Extract the [x, y] coordinate from the center of the cell holding the provided text.  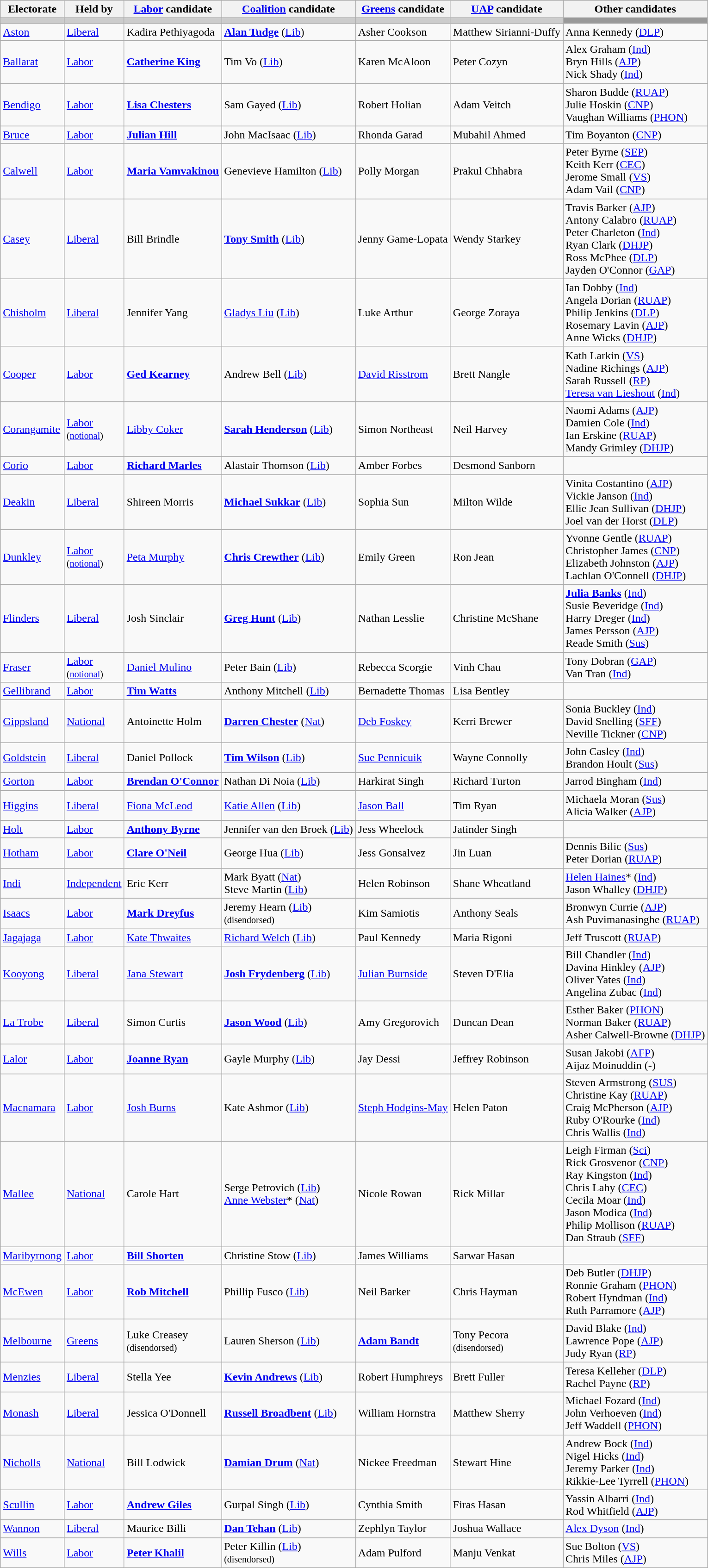
Bruce [32, 135]
Peter Bain (Lib) [289, 668]
Adam Veitch [506, 105]
Shireen Morris [173, 502]
Alastair Thomson (Lib) [289, 465]
Vinh Chau [506, 668]
Mark Dreyfus [173, 913]
Kooyong [32, 973]
Jennifer van den Broek (Lib) [289, 829]
Ballarat [32, 62]
Coalition candidate [289, 9]
Milton Wilde [506, 502]
Tim Watts [173, 691]
Ron Jean [506, 557]
Esther Baker (PHON)Norman Baker (RUAP)Asher Calwell-Browne (DHJP) [635, 1022]
Darren Chester (Nat) [289, 721]
Peter Killin (Lib)(disendorsed) [289, 1553]
Michael Fozard (Ind)John Verhoeven (Ind)Jeff Waddell (PHON) [635, 1413]
Steph Hodgins-May [403, 1108]
William Hornstra [403, 1413]
Duncan Dean [506, 1022]
McEwen [32, 1292]
Flinders [32, 618]
Catherine King [173, 62]
Jeffrey Robinson [506, 1058]
Genevieve Hamilton (Lib) [289, 171]
Helen Robinson [403, 883]
Stella Yee [173, 1377]
Peter Khalil [173, 1553]
Christine McShane [506, 618]
Nickee Freedman [403, 1462]
Julian Burnside [403, 973]
Gayle Murphy (Lib) [289, 1058]
Scullin [32, 1505]
David Blake (Ind)Lawrence Pope (AJP)Judy Ryan (RP) [635, 1341]
Steven D'Elia [506, 973]
James Williams [403, 1256]
Deakin [32, 502]
Susan Jakobi (AFP)Aijaz Moinuddin (-) [635, 1058]
Isaacs [32, 913]
Emily Green [403, 557]
Desmond Sanborn [506, 465]
Macnamara [32, 1108]
Anthony Mitchell (Lib) [289, 691]
Luke Arthur [403, 312]
Kim Samiotis [403, 913]
Menzies [32, 1377]
Rick Millar [506, 1194]
Katie Allen (Lib) [289, 806]
Corio [32, 465]
Josh Sinclair [173, 618]
Kerri Brewer [506, 721]
Gorton [32, 781]
Rob Mitchell [173, 1292]
Sharon Budde (RUAP)Julie Hoskin (CNP)Vaughan Williams (PHON) [635, 105]
Corangamite [32, 429]
Sue Bolton (VS)Chris Miles (AJP) [635, 1553]
Peter Byrne (SEP)Keith Kerr (CEC)Jerome Small (VS)Adam Vail (CNP) [635, 171]
Bendigo [32, 105]
Joanne Ryan [173, 1058]
Jennifer Yang [173, 312]
Damian Drum (Nat) [289, 1462]
Amber Forbes [403, 465]
Adam Pulford [403, 1553]
Greens candidate [403, 9]
Luke Creasey(disendorsed) [173, 1341]
Andrew Giles [173, 1505]
Other candidates [635, 9]
Jason Ball [403, 806]
Greens [94, 1341]
George Hua (Lib) [289, 853]
Wendy Starkey [506, 239]
Clare O'Neil [173, 853]
Nicole Rowan [403, 1194]
Prakul Chhabra [506, 171]
Casey [32, 239]
Manju Venkat [506, 1553]
Kate Ashmor (Lib) [289, 1108]
Mubahil Ahmed [506, 135]
Sam Gayed (Lib) [289, 105]
Matthew Sherry [506, 1413]
Firas Hasan [506, 1505]
Christine Stow (Lib) [289, 1256]
Bronwyn Currie (AJP)Ash Puvimanasinghe (RUAP) [635, 913]
Neil Barker [403, 1292]
Robert Humphreys [403, 1377]
Bill Lodwick [173, 1462]
Aston [32, 32]
Sonia Buckley (Ind)David Snelling (SFF)Neville Tickner (CNP) [635, 721]
Gladys Liu (Lib) [289, 312]
Neil Harvey [506, 429]
Sue Pennicuik [403, 757]
Bill Shorten [173, 1256]
Wills [32, 1553]
Karen McAloon [403, 62]
Jess Wheelock [403, 829]
Naomi Adams (AJP)Damien Cole (Ind)Ian Erskine (RUAP)Mandy Grimley (DHJP) [635, 429]
Sarwar Hasan [506, 1256]
Leigh Firman (Sci)Rick Grosvenor (CNP)Ray Kingston (Ind)Chris Lahy (CEC)Cecila Moar (Ind)Jason Modica (Ind)Philip Mollison (RUAP)Dan Straub (SFF) [635, 1194]
Phillip Fusco (Lib) [289, 1292]
Cynthia Smith [403, 1505]
Travis Barker (AJP)Antony Calabro (RUAP)Peter Charleton (Ind)Ryan Clark (DHJP)Ross McPhee (DLP)Jayden O'Connor (GAP) [635, 239]
Jeremy Hearn (Lib)(disendorsed) [289, 913]
Deb Butler (DHJP)Ronnie Graham (PHON)Robert Hyndman (Ind)Ruth Parramore (AJP) [635, 1292]
Nathan Di Noia (Lib) [289, 781]
Bill Brindle [173, 239]
Gurpal Singh (Lib) [289, 1505]
Jason Wood (Lib) [289, 1022]
Sarah Henderson (Lib) [289, 429]
Josh Frydenberg (Lib) [289, 973]
Deb Foskey [403, 721]
Hotham [32, 853]
Brett Nangle [506, 374]
Yassin Albarri (Ind)Rod Whitfield (AJP) [635, 1505]
Maribyrnong [32, 1256]
Michaela Moran (Sus)Alicia Walker (AJP) [635, 806]
Jeff Truscott (RUAP) [635, 937]
Brett Fuller [506, 1377]
Jess Gonsalvez [403, 853]
Russell Broadbent (Lib) [289, 1413]
Anna Kennedy (DLP) [635, 32]
Carole Hart [173, 1194]
Jenny Game-Lopata [403, 239]
Jagajaga [32, 937]
Maria Vamvakinou [173, 171]
Polly Morgan [403, 171]
Jarrod Bingham (Ind) [635, 781]
Richard Marles [173, 465]
Kate Thwaites [173, 937]
Lauren Sherson (Lib) [289, 1341]
Indi [32, 883]
Ian Dobby (Ind)Angela Dorian (RUAP)Philip Jenkins (DLP)Rosemary Lavin (AJP)Anne Wicks (DHJP) [635, 312]
Sophia Sun [403, 502]
Chris Crewther (Lib) [289, 557]
Anthony Byrne [173, 829]
David Risstrom [403, 374]
Greg Hunt (Lib) [289, 618]
Tim Vo (Lib) [289, 62]
Paul Kennedy [403, 937]
Tim Boyanton (CNP) [635, 135]
Lalor [32, 1058]
Jana Stewart [173, 973]
Jay Dessi [403, 1058]
Peta Murphy [173, 557]
Vinita Costantino (AJP)Vickie Janson (Ind)Ellie Jean Sullivan (DHJP)Joel van der Horst (DLP) [635, 502]
George Zoraya [506, 312]
Chisholm [32, 312]
Wayne Connolly [506, 757]
Peter Cozyn [506, 62]
Matthew Sirianni-Duffy [506, 32]
Lisa Bentley [506, 691]
Tony Pecora(disendorsed) [506, 1341]
Higgins [32, 806]
Rhonda Garad [403, 135]
Gippsland [32, 721]
Alan Tudge (Lib) [289, 32]
Daniel Pollock [173, 757]
Jin Luan [506, 853]
Electorate [32, 9]
Simon Curtis [173, 1022]
Mark Byatt (Nat)Steve Martin (Lib) [289, 883]
Tim Wilson (Lib) [289, 757]
Wannon [32, 1529]
Andrew Bock (Ind)Nigel Hicks (Ind)Jeremy Parker (Ind)Rikkie-Lee Tyrrell (PHON) [635, 1462]
Holt [32, 829]
Maria Rigoni [506, 937]
Fiona McLeod [173, 806]
Shane Wheatland [506, 883]
Dan Tehan (Lib) [289, 1529]
Julian Hill [173, 135]
Jessica O'Donnell [173, 1413]
Kadira Pethiyagoda [173, 32]
Chris Hayman [506, 1292]
Libby Coker [173, 429]
Nathan Lesslie [403, 618]
Tony Smith (Lib) [289, 239]
Dunkley [32, 557]
Helen Paton [506, 1108]
Simon Northeast [403, 429]
La Trobe [32, 1022]
Serge Petrovich (Lib)Anne Webster* (Nat) [289, 1194]
Adam Bandt [403, 1341]
Michael Sukkar (Lib) [289, 502]
Anthony Seals [506, 913]
Helen Haines* (Ind)Jason Whalley (DHJP) [635, 883]
Joshua Wallace [506, 1529]
Antoinette Holm [173, 721]
Nicholls [32, 1462]
Held by [94, 9]
Alex Graham (Ind)Bryn Hills (AJP)Nick Shady (Ind) [635, 62]
Independent [94, 883]
Alex Dyson (Ind) [635, 1529]
Asher Cookson [403, 32]
Kath Larkin (VS)Nadine Richings (AJP)Sarah Russell (RP)Teresa van Lieshout (Ind) [635, 374]
Eric Kerr [173, 883]
Mallee [32, 1194]
Richard Welch (Lib) [289, 937]
Daniel Mulino [173, 668]
Jatinder Singh [506, 829]
Robert Holian [403, 105]
Rebecca Scorgie [403, 668]
Labor candidate [173, 9]
Julia Banks (Ind)Susie Beveridge (Ind)Harry Dreger (Ind)James Persson (AJP)Reade Smith (Sus) [635, 618]
Lisa Chesters [173, 105]
Calwell [32, 171]
Josh Burns [173, 1108]
Yvonne Gentle (RUAP)Christopher James (CNP)Elizabeth Johnston (AJP)Lachlan O'Connell (DHJP) [635, 557]
Gellibrand [32, 691]
Richard Turton [506, 781]
UAP candidate [506, 9]
Steven Armstrong (SUS)Christine Kay (RUAP)Craig McPherson (AJP)Ruby O'Rourke (Ind) Chris Wallis (Ind) [635, 1108]
Andrew Bell (Lib) [289, 374]
Tim Ryan [506, 806]
Kevin Andrews (Lib) [289, 1377]
John Casley (Ind)Brandon Hoult (Sus) [635, 757]
Teresa Kelleher (DLP)Rachel Payne (RP) [635, 1377]
Bill Chandler (Ind)Davina Hinkley (AJP)Oliver Yates (Ind)Angelina Zubac (Ind) [635, 973]
Monash [32, 1413]
Fraser [32, 668]
Cooper [32, 374]
Zephlyn Taylor [403, 1529]
Ged Kearney [173, 374]
Brendan O'Connor [173, 781]
Stewart Hine [506, 1462]
Harkirat Singh [403, 781]
Amy Gregorovich [403, 1022]
Goldstein [32, 757]
Bernadette Thomas [403, 691]
Melbourne [32, 1341]
Maurice Billi [173, 1529]
Dennis Bilic (Sus)Peter Dorian (RUAP) [635, 853]
John MacIsaac (Lib) [289, 135]
Tony Dobran (GAP)Van Tran (Ind) [635, 668]
